For the text-containing cell, return its midpoint in [x, y] coordinate format. 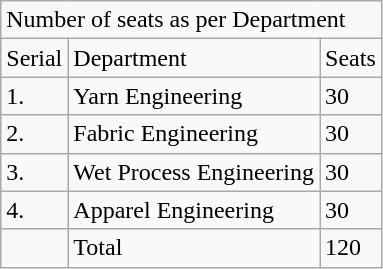
Number of seats as per Department [192, 20]
1. [34, 96]
3. [34, 172]
Wet Process Engineering [194, 172]
Total [194, 248]
120 [351, 248]
Seats [351, 58]
2. [34, 134]
Apparel Engineering [194, 210]
4. [34, 210]
Department [194, 58]
Fabric Engineering [194, 134]
Yarn Engineering [194, 96]
Serial [34, 58]
